Return the (X, Y) coordinate for the center point of the cell that contains the specified text.  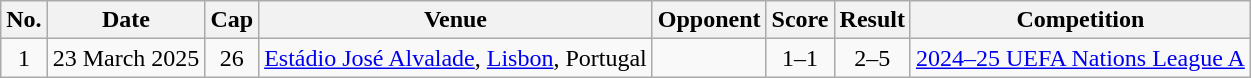
Estádio José Alvalade, Lisbon, Portugal (456, 58)
Score (800, 20)
Date (126, 20)
1 (24, 58)
Competition (1080, 20)
2024–25 UEFA Nations League A (1080, 58)
2–5 (872, 58)
No. (24, 20)
23 March 2025 (126, 58)
Venue (456, 20)
Opponent (709, 20)
Result (872, 20)
1–1 (800, 58)
Cap (232, 20)
26 (232, 58)
